Provide the [x, y] coordinate of the cell's center where the given text is located.  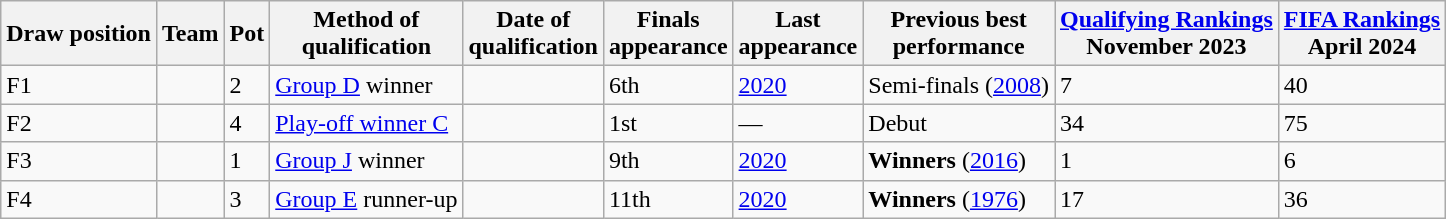
F1 [79, 85]
— [798, 123]
FIFA RankingsApril 2024 [1362, 34]
Previous bestperformance [959, 34]
Winners (2016) [959, 161]
Finalsappearance [668, 34]
9th [668, 161]
3 [247, 199]
Method ofqualification [366, 34]
1st [668, 123]
40 [1362, 85]
Group J winner [366, 161]
Team [190, 34]
Winners (1976) [959, 199]
Lastappearance [798, 34]
4 [247, 123]
Group E runner-up [366, 199]
Draw position [79, 34]
75 [1362, 123]
34 [1166, 123]
F3 [79, 161]
6th [668, 85]
Semi-finals (2008) [959, 85]
11th [668, 199]
2 [247, 85]
F4 [79, 199]
Pot [247, 34]
7 [1166, 85]
Date ofqualification [533, 34]
F2 [79, 123]
Play-off winner C [366, 123]
Debut [959, 123]
Group D winner [366, 85]
Qualifying RankingsNovember 2023 [1166, 34]
6 [1362, 161]
36 [1362, 199]
17 [1166, 199]
